Capture the cell that displays the provided text and extract its [x, y] central coordinate. 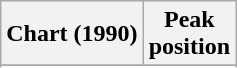
Peak position [189, 34]
Chart (1990) [72, 34]
